Pinpoint the cell where the given text exists, returning its [x, y] midpoint coordinate. 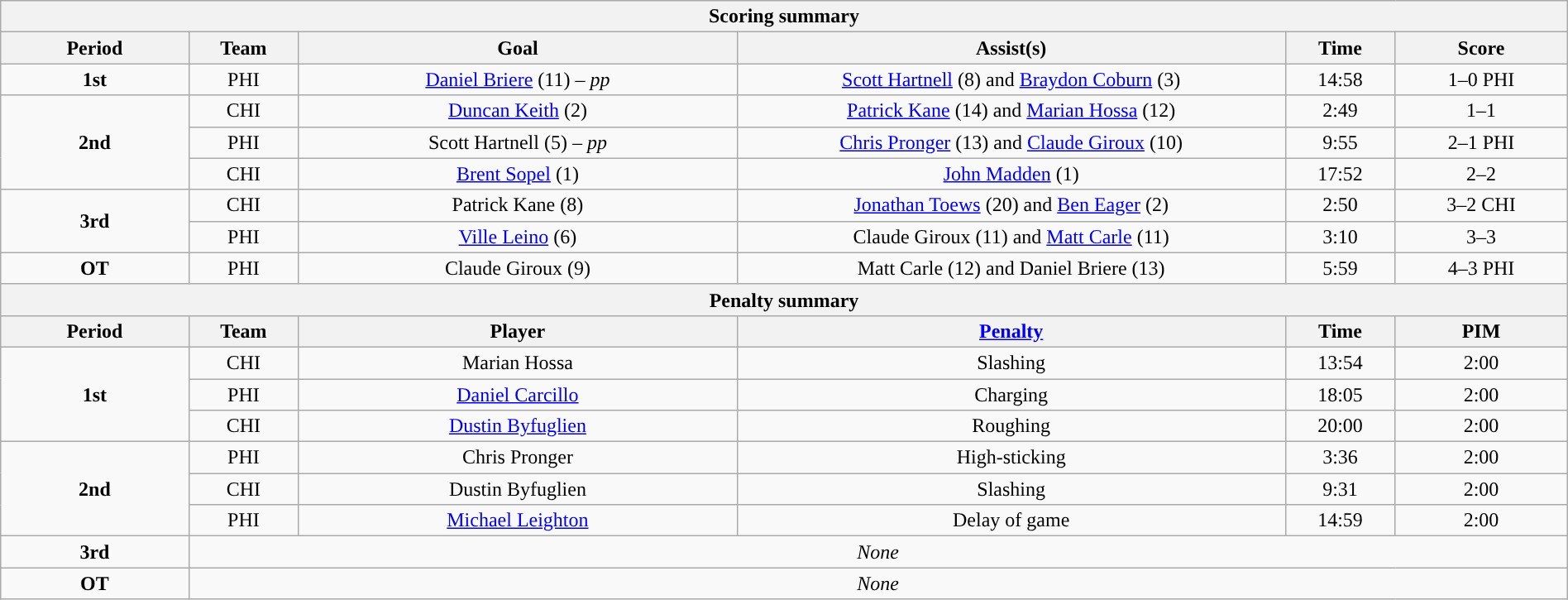
Ville Leino (6) [518, 237]
18:05 [1340, 395]
3–3 [1481, 237]
Patrick Kane (14) and Marian Hossa (12) [1011, 111]
3–2 CHI [1481, 205]
17:52 [1340, 174]
PIM [1481, 331]
Delay of game [1011, 521]
Goal [518, 48]
Michael Leighton [518, 521]
4–3 PHI [1481, 268]
Chris Pronger (13) and Claude Giroux (10) [1011, 142]
Scott Hartnell (8) and Braydon Coburn (3) [1011, 79]
Marian Hossa [518, 362]
Matt Carle (12) and Daniel Briere (13) [1011, 268]
Brent Sopel (1) [518, 174]
13:54 [1340, 362]
Charging [1011, 395]
Claude Giroux (9) [518, 268]
3:10 [1340, 237]
2:49 [1340, 111]
3:36 [1340, 458]
1–0 PHI [1481, 79]
Penalty summary [784, 300]
1–1 [1481, 111]
High-sticking [1011, 458]
Jonathan Toews (20) and Ben Eager (2) [1011, 205]
Assist(s) [1011, 48]
2–2 [1481, 174]
Scott Hartnell (5) – pp [518, 142]
14:59 [1340, 521]
14:58 [1340, 79]
9:55 [1340, 142]
5:59 [1340, 268]
Scoring summary [784, 17]
Patrick Kane (8) [518, 205]
Penalty [1011, 331]
2:50 [1340, 205]
Daniel Briere (11) – pp [518, 79]
John Madden (1) [1011, 174]
9:31 [1340, 489]
Duncan Keith (2) [518, 111]
Score [1481, 48]
Roughing [1011, 426]
Chris Pronger [518, 458]
2–1 PHI [1481, 142]
20:00 [1340, 426]
Claude Giroux (11) and Matt Carle (11) [1011, 237]
Player [518, 331]
Daniel Carcillo [518, 395]
